Identify which cell holds the provided text, then report its (x, y) central coordinate. 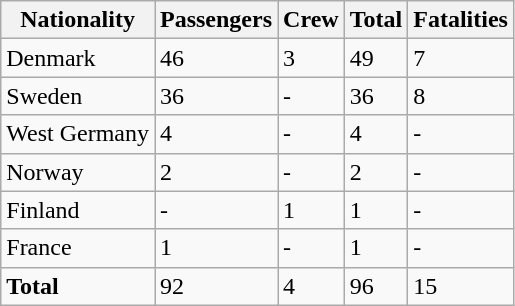
France (78, 248)
Sweden (78, 96)
15 (461, 286)
96 (376, 286)
Norway (78, 172)
Passengers (216, 20)
Denmark (78, 58)
Nationality (78, 20)
Fatalities (461, 20)
Finland (78, 210)
7 (461, 58)
3 (312, 58)
92 (216, 286)
46 (216, 58)
West Germany (78, 134)
Crew (312, 20)
49 (376, 58)
8 (461, 96)
